For the text-containing cell, return its midpoint in (X, Y) coordinate format. 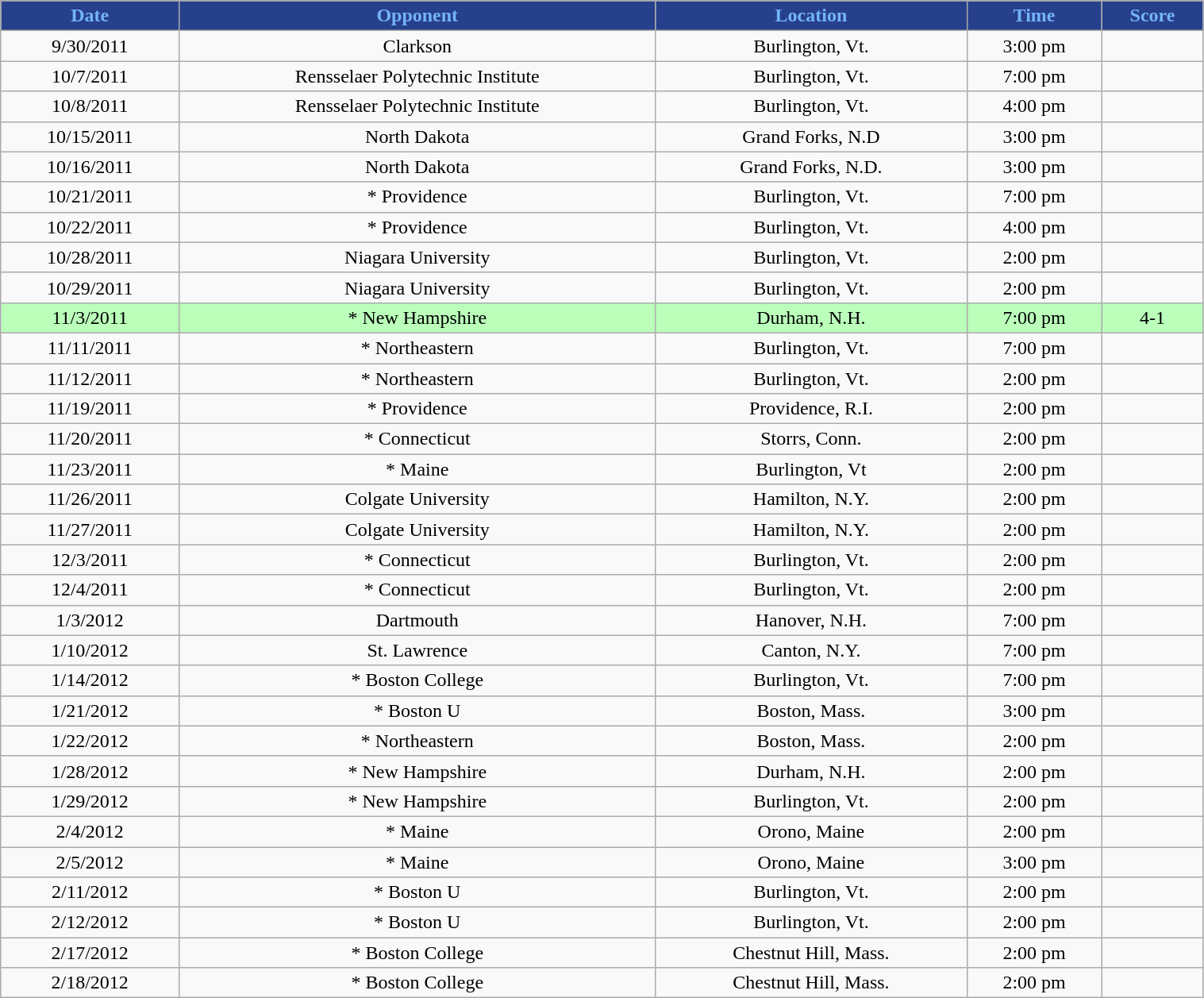
10/21/2011 (90, 197)
10/29/2011 (90, 287)
Providence, R.I. (811, 409)
2/5/2012 (90, 861)
2/11/2012 (90, 892)
1/10/2012 (90, 650)
St. Lawrence (417, 650)
Grand Forks, N.D (811, 137)
11/3/2011 (90, 318)
1/14/2012 (90, 680)
10/16/2011 (90, 167)
Burlington, Vt (811, 469)
Canton, N.Y. (811, 650)
1/29/2012 (90, 801)
12/4/2011 (90, 590)
Location (811, 16)
Hanover, N.H. (811, 620)
11/27/2011 (90, 530)
10/22/2011 (90, 227)
Time (1034, 16)
10/28/2011 (90, 257)
11/12/2011 (90, 379)
11/19/2011 (90, 409)
2/4/2012 (90, 831)
11/26/2011 (90, 499)
11/23/2011 (90, 469)
Grand Forks, N.D. (811, 167)
2/12/2012 (90, 923)
12/3/2011 (90, 560)
Storrs, Conn. (811, 439)
2/18/2012 (90, 983)
9/30/2011 (90, 46)
1/28/2012 (90, 771)
Opponent (417, 16)
1/22/2012 (90, 741)
1/3/2012 (90, 620)
2/17/2012 (90, 953)
10/7/2011 (90, 76)
11/11/2011 (90, 348)
Clarkson (417, 46)
Dartmouth (417, 620)
10/15/2011 (90, 137)
Score (1152, 16)
10/8/2011 (90, 106)
4-1 (1152, 318)
Date (90, 16)
1/21/2012 (90, 711)
11/20/2011 (90, 439)
